Detect which cell encompasses the target text, then output its [X, Y] center coordinate. 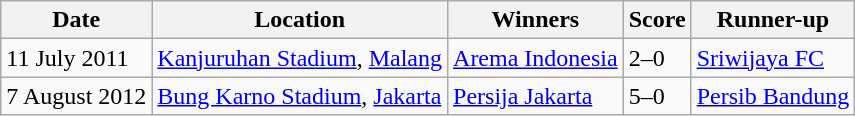
Sriwijaya FC [773, 58]
Persib Bandung [773, 96]
7 August 2012 [76, 96]
Date [76, 20]
2–0 [657, 58]
Kanjuruhan Stadium, Malang [300, 58]
11 July 2011 [76, 58]
Winners [536, 20]
Location [300, 20]
Persija Jakarta [536, 96]
Score [657, 20]
Arema Indonesia [536, 58]
5–0 [657, 96]
Runner-up [773, 20]
Bung Karno Stadium, Jakarta [300, 96]
